Detect which cell encompasses the target text, then output its [X, Y] center coordinate. 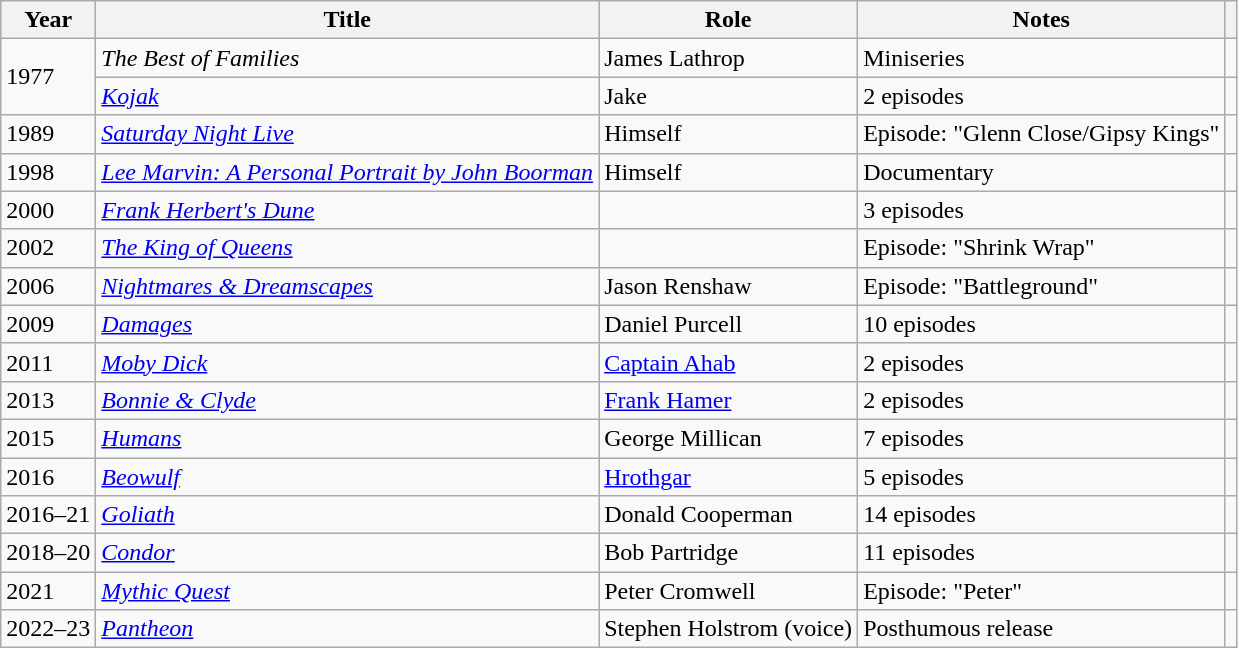
George Millican [728, 438]
Nightmares & Dreamscapes [348, 286]
Lee Marvin: A Personal Portrait by John Boorman [348, 172]
Donald Cooperman [728, 515]
2011 [48, 362]
James Lathrop [728, 58]
Episode: "Shrink Wrap" [1042, 248]
2022–23 [48, 629]
Moby Dick [348, 362]
Posthumous release [1042, 629]
Frank Herbert's Dune [348, 210]
Bob Partridge [728, 553]
Bonnie & Clyde [348, 400]
Jason Renshaw [728, 286]
Role [728, 20]
Condor [348, 553]
2006 [48, 286]
2002 [48, 248]
2018–20 [48, 553]
2015 [48, 438]
The King of Queens [348, 248]
2009 [48, 324]
2016 [48, 477]
1989 [48, 134]
3 episodes [1042, 210]
7 episodes [1042, 438]
Miniseries [1042, 58]
14 episodes [1042, 515]
Documentary [1042, 172]
Mythic Quest [348, 591]
Goliath [348, 515]
Stephen Holstrom (voice) [728, 629]
Pantheon [348, 629]
2021 [48, 591]
Saturday Night Live [348, 134]
Kojak [348, 96]
The Best of Families [348, 58]
Episode: "Glenn Close/Gipsy Kings" [1042, 134]
Notes [1042, 20]
Humans [348, 438]
10 episodes [1042, 324]
5 episodes [1042, 477]
1977 [48, 77]
Episode: "Peter" [1042, 591]
2000 [48, 210]
Beowulf [348, 477]
Daniel Purcell [728, 324]
Damages [348, 324]
Captain Ahab [728, 362]
1998 [48, 172]
Frank Hamer [728, 400]
Jake [728, 96]
2013 [48, 400]
11 episodes [1042, 553]
Hrothgar [728, 477]
Title [348, 20]
2016–21 [48, 515]
Peter Cromwell [728, 591]
Episode: "Battleground" [1042, 286]
Year [48, 20]
